Find where the given text appears and provide that cell's center as (X, Y) coordinate. 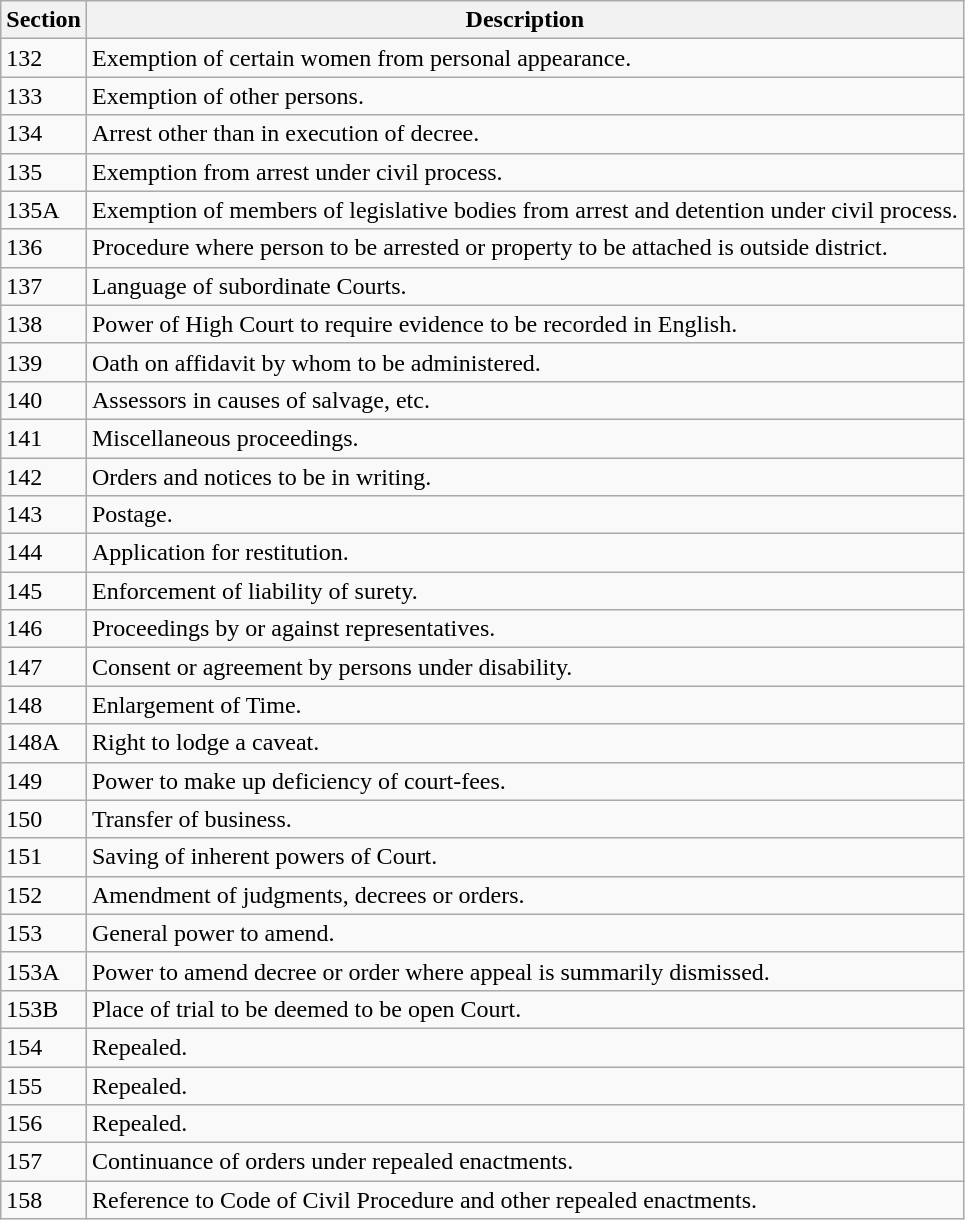
141 (44, 438)
General power to amend. (524, 933)
Power to amend decree or order where appeal is summarily dismissed. (524, 971)
142 (44, 477)
Exemption of certain women from personal appearance. (524, 58)
Assessors in causes of salvage, etc. (524, 400)
Exemption of members of legislative bodies from arrest and detention under civil process. (524, 210)
Section (44, 20)
146 (44, 629)
Reference to Code of Civil Procedure and other repealed enactments. (524, 1200)
148 (44, 705)
157 (44, 1162)
154 (44, 1047)
Enlargement of Time. (524, 705)
149 (44, 781)
Description (524, 20)
133 (44, 96)
Power of High Court to require evidence to be recorded in English. (524, 324)
Language of subordinate Courts. (524, 286)
132 (44, 58)
Transfer of business. (524, 819)
150 (44, 819)
147 (44, 667)
Oath on affidavit by whom to be administered. (524, 362)
140 (44, 400)
Consent or agreement by persons under disability. (524, 667)
148A (44, 743)
Postage. (524, 515)
139 (44, 362)
Procedure where person to be arrested or property to be attached is outside district. (524, 248)
Saving of inherent powers of Court. (524, 857)
138 (44, 324)
Amendment of judgments, decrees or orders. (524, 895)
Enforcement of liability of surety. (524, 591)
136 (44, 248)
Exemption from arrest under civil process. (524, 172)
Application for restitution. (524, 553)
151 (44, 857)
153A (44, 971)
Place of trial to be deemed to be open Court. (524, 1009)
153B (44, 1009)
Miscellaneous proceedings. (524, 438)
Arrest other than in execution of decree. (524, 134)
134 (44, 134)
153 (44, 933)
Orders and notices to be in writing. (524, 477)
137 (44, 286)
Power to make up deficiency of court-fees. (524, 781)
158 (44, 1200)
145 (44, 591)
144 (44, 553)
135A (44, 210)
Continuance of orders under repealed enactments. (524, 1162)
Exemption of other persons. (524, 96)
Right to lodge a caveat. (524, 743)
156 (44, 1124)
152 (44, 895)
135 (44, 172)
155 (44, 1085)
Proceedings by or against representatives. (524, 629)
143 (44, 515)
